From the cell containing the given text, extract its center point as [X, Y] coordinate. 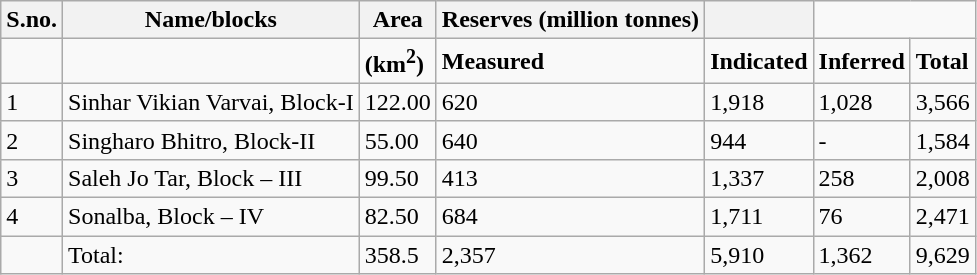
1,918 [759, 102]
2,471 [942, 217]
640 [570, 140]
1,337 [759, 178]
Inferred [862, 62]
76 [862, 217]
684 [570, 217]
1 [32, 102]
Total: [212, 255]
Total [942, 62]
1,362 [862, 255]
2,357 [570, 255]
944 [759, 140]
620 [570, 102]
1,711 [759, 217]
1,028 [862, 102]
(km2) [398, 62]
Sinhar Vikian Varvai, Block-I [212, 102]
Indicated [759, 62]
2 [32, 140]
258 [862, 178]
S.no. [32, 20]
413 [570, 178]
55.00 [398, 140]
Saleh Jo Tar, Block – III [212, 178]
4 [32, 217]
2,008 [942, 178]
3 [32, 178]
Singharo Bhitro, Block-II [212, 140]
Name/blocks [212, 20]
82.50 [398, 217]
122.00 [398, 102]
99.50 [398, 178]
Area [398, 20]
1,584 [942, 140]
3,566 [942, 102]
5,910 [759, 255]
Reserves (million tonnes) [570, 20]
Sonalba, Block – IV [212, 217]
358.5 [398, 255]
Measured [570, 62]
9,629 [942, 255]
- [862, 140]
